Scan for the cell matching the given text and deliver its (x, y) coordinate at center. 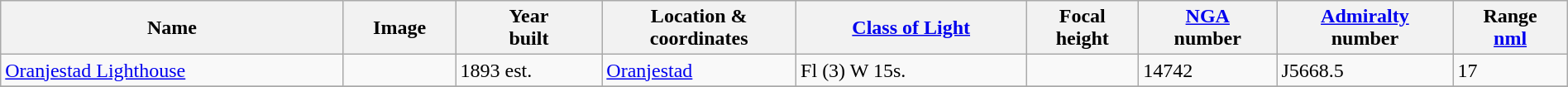
Yearbuilt (529, 28)
Location & coordinates (700, 28)
14742 (1207, 70)
Class of Light (911, 28)
Rangenml (1510, 28)
Focalheight (1083, 28)
Admiraltynumber (1365, 28)
1893 est. (529, 70)
NGAnumber (1207, 28)
Name (172, 28)
Fl (3) W 15s. (911, 70)
Image (399, 28)
17 (1510, 70)
J5668.5 (1365, 70)
Oranjestad (700, 70)
Oranjestad Lighthouse (172, 70)
